For the text-containing cell, return its midpoint in [x, y] coordinate format. 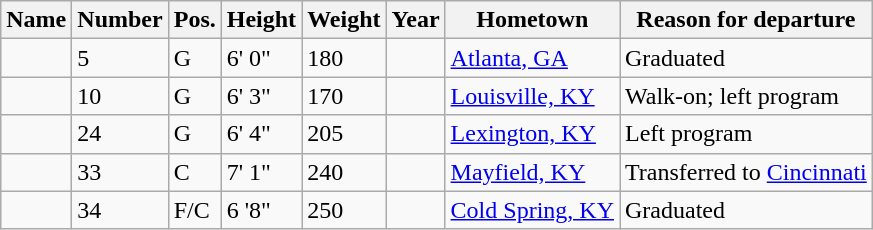
33 [120, 172]
180 [344, 58]
Name [36, 20]
5 [120, 58]
34 [120, 210]
6' 4" [261, 134]
Mayfield, KY [532, 172]
Pos. [194, 20]
F/C [194, 210]
6 '8" [261, 210]
Height [261, 20]
Transferred to Cincinnati [746, 172]
Left program [746, 134]
Weight [344, 20]
Cold Spring, KY [532, 210]
Lexington, KY [532, 134]
Hometown [532, 20]
24 [120, 134]
205 [344, 134]
Louisville, KY [532, 96]
Atlanta, GA [532, 58]
170 [344, 96]
6' 0" [261, 58]
10 [120, 96]
Reason for departure [746, 20]
7' 1" [261, 172]
Year [416, 20]
6' 3" [261, 96]
Walk-on; left program [746, 96]
C [194, 172]
250 [344, 210]
Number [120, 20]
240 [344, 172]
